Search for the cell housing the specified text and yield its [X, Y] center coordinate. 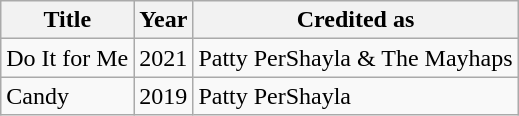
Do It for Me [68, 58]
Candy [68, 96]
Patty PerShayla [356, 96]
Credited as [356, 20]
Patty PerShayla & The Mayhaps [356, 58]
2019 [164, 96]
2021 [164, 58]
Year [164, 20]
Title [68, 20]
